Find where the given text appears and provide that cell's center as (X, Y) coordinate. 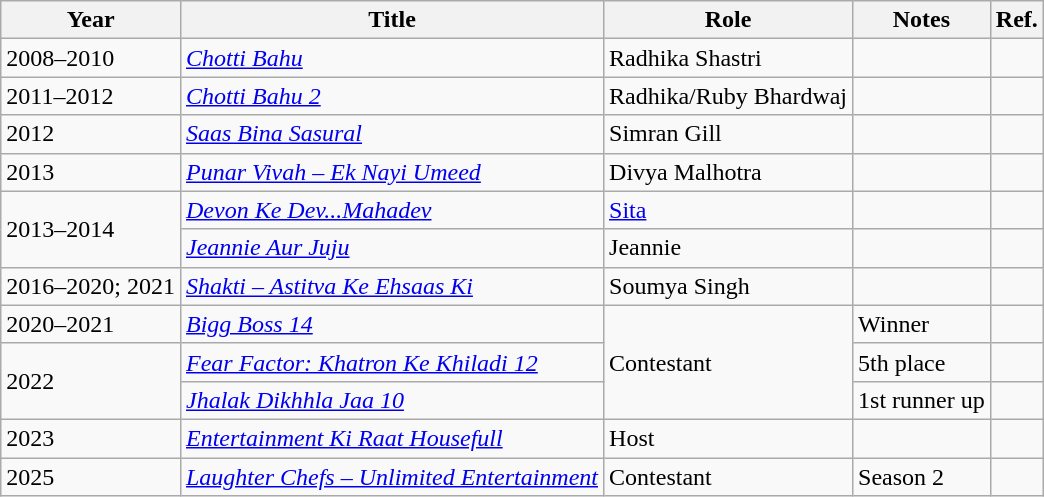
Laughter Chefs – Unlimited Entertainment (392, 477)
2020–2021 (91, 324)
Shakti – Astitva Ke Ehsaas Ki (392, 286)
2016–2020; 2021 (91, 286)
Chotti Bahu (392, 58)
Radhika/Ruby Bhardwaj (728, 96)
Bigg Boss 14 (392, 324)
Notes (922, 20)
Season 2 (922, 477)
Saas Bina Sasural (392, 134)
Radhika Shastri (728, 58)
Jeannie Aur Juju (392, 248)
Jeannie (728, 248)
2025 (91, 477)
2022 (91, 381)
2012 (91, 134)
Ref. (1016, 20)
Year (91, 20)
2008–2010 (91, 58)
5th place (922, 362)
Simran Gill (728, 134)
Punar Vivah – Ek Nayi Umeed (392, 172)
Chotti Bahu 2 (392, 96)
Fear Factor: Khatron Ke Khiladi 12 (392, 362)
Jhalak Dikhhla Jaa 10 (392, 400)
2013 (91, 172)
Soumya Singh (728, 286)
Role (728, 20)
Winner (922, 324)
Sita (728, 210)
Devon Ke Dev...Mahadev (392, 210)
2011–2012 (91, 96)
2023 (91, 438)
Host (728, 438)
1st runner up (922, 400)
Divya Malhotra (728, 172)
Title (392, 20)
2013–2014 (91, 229)
Entertainment Ki Raat Housefull (392, 438)
